Return the [X, Y] coordinate for the center point of the cell that contains the specified text.  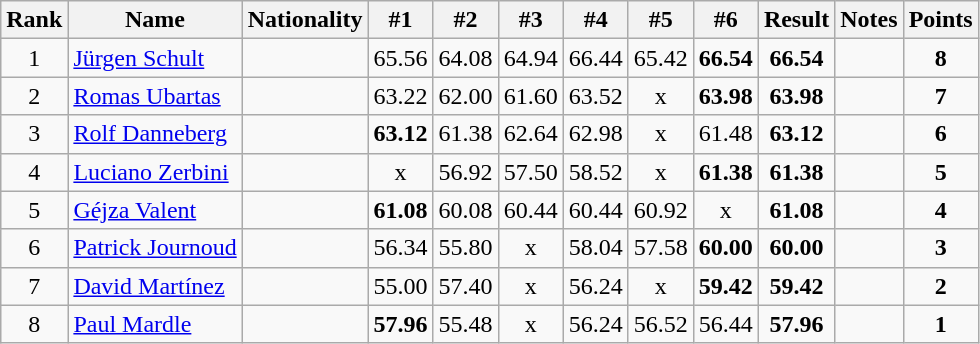
64.08 [466, 58]
55.80 [466, 248]
Patrick Journoud [155, 248]
David Martínez [155, 286]
66.44 [596, 58]
#3 [530, 20]
56.52 [660, 324]
55.00 [400, 286]
58.52 [596, 172]
Rank [34, 20]
62.00 [466, 96]
56.92 [466, 172]
Name [155, 20]
Rolf Danneberg [155, 134]
55.48 [466, 324]
57.50 [530, 172]
Luciano Zerbini [155, 172]
Jürgen Schult [155, 58]
Nationality [305, 20]
56.44 [726, 324]
63.52 [596, 96]
56.34 [400, 248]
62.64 [530, 134]
60.08 [466, 210]
65.42 [660, 58]
62.98 [596, 134]
#1 [400, 20]
Romas Ubartas [155, 96]
61.60 [530, 96]
60.92 [660, 210]
58.04 [596, 248]
61.48 [726, 134]
Points [940, 20]
Result [796, 20]
64.94 [530, 58]
#4 [596, 20]
63.22 [400, 96]
65.56 [400, 58]
57.40 [466, 286]
Notes [869, 20]
Géjza Valent [155, 210]
#2 [466, 20]
Paul Mardle [155, 324]
57.58 [660, 248]
#5 [660, 20]
#6 [726, 20]
